Detect which cell encompasses the target text, then output its (x, y) center coordinate. 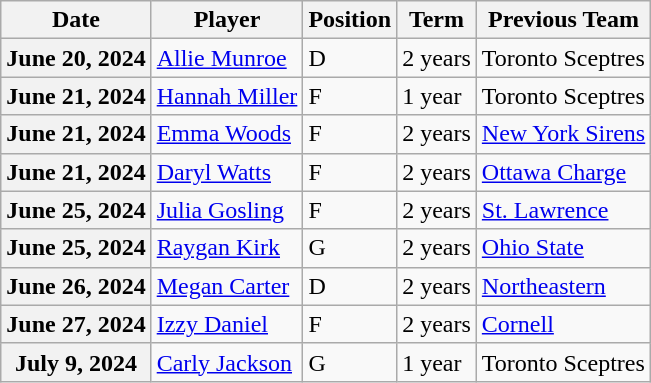
Raygan Kirk (227, 248)
July 9, 2024 (76, 362)
Allie Munroe (227, 58)
Izzy Daniel (227, 324)
Ohio State (563, 248)
Emma Woods (227, 134)
Northeastern (563, 286)
Ottawa Charge (563, 172)
Megan Carter (227, 286)
Term (437, 20)
June 20, 2024 (76, 58)
Hannah Miller (227, 96)
St. Lawrence (563, 210)
June 27, 2024 (76, 324)
Player (227, 20)
Previous Team (563, 20)
Date (76, 20)
Cornell (563, 324)
Position (350, 20)
June 26, 2024 (76, 286)
Daryl Watts (227, 172)
Julia Gosling (227, 210)
Carly Jackson (227, 362)
New York Sirens (563, 134)
